Provide the [x, y] coordinate of the cell's center where the given text is located.  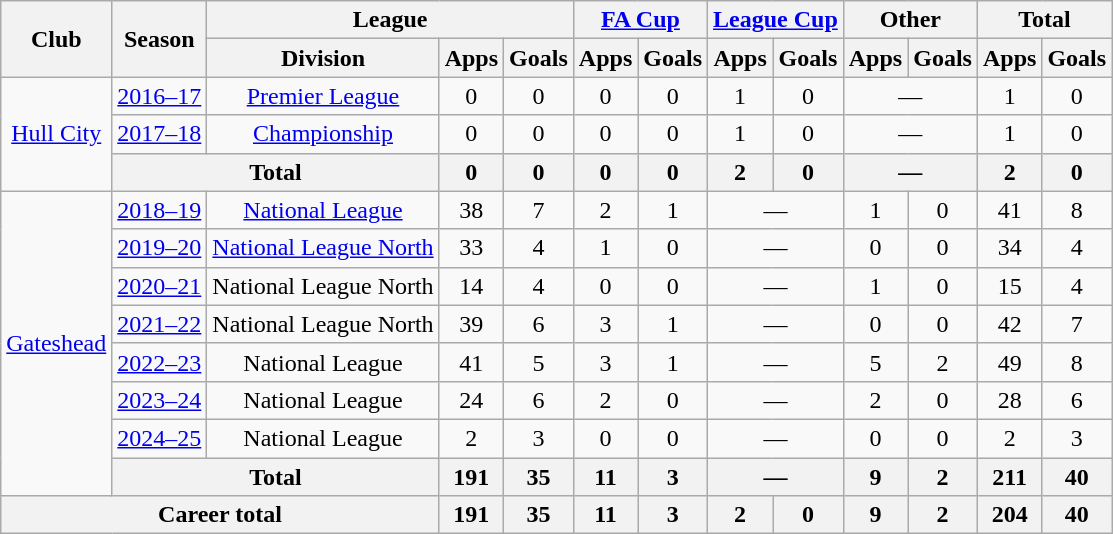
Season [160, 39]
League [390, 20]
2022–23 [160, 362]
2018–19 [160, 210]
Club [56, 39]
Division [323, 58]
2020–21 [160, 286]
League Cup [776, 20]
Hull City [56, 134]
Other [910, 20]
28 [1009, 400]
2016–17 [160, 96]
Career total [220, 515]
39 [471, 324]
2023–24 [160, 400]
2019–20 [160, 248]
14 [471, 286]
Premier League [323, 96]
24 [471, 400]
15 [1009, 286]
FA Cup [640, 20]
2021–22 [160, 324]
211 [1009, 477]
33 [471, 248]
49 [1009, 362]
42 [1009, 324]
2017–18 [160, 134]
2024–25 [160, 438]
204 [1009, 515]
Championship [323, 134]
Gateshead [56, 343]
34 [1009, 248]
38 [471, 210]
